Search for the cell housing the specified text and yield its [X, Y] center coordinate. 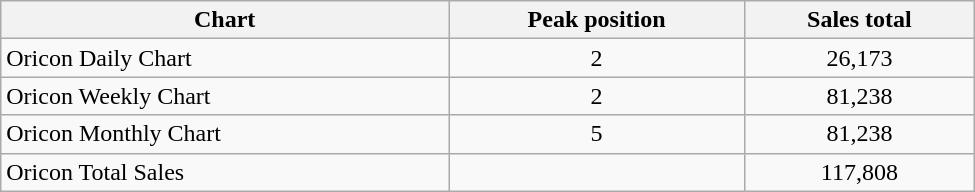
Oricon Monthly Chart [225, 134]
Oricon Daily Chart [225, 58]
117,808 [860, 172]
5 [597, 134]
Oricon Weekly Chart [225, 96]
26,173 [860, 58]
Oricon Total Sales [225, 172]
Peak position [597, 20]
Sales total [860, 20]
Chart [225, 20]
